Find where the given text appears and provide that cell's center as (X, Y) coordinate. 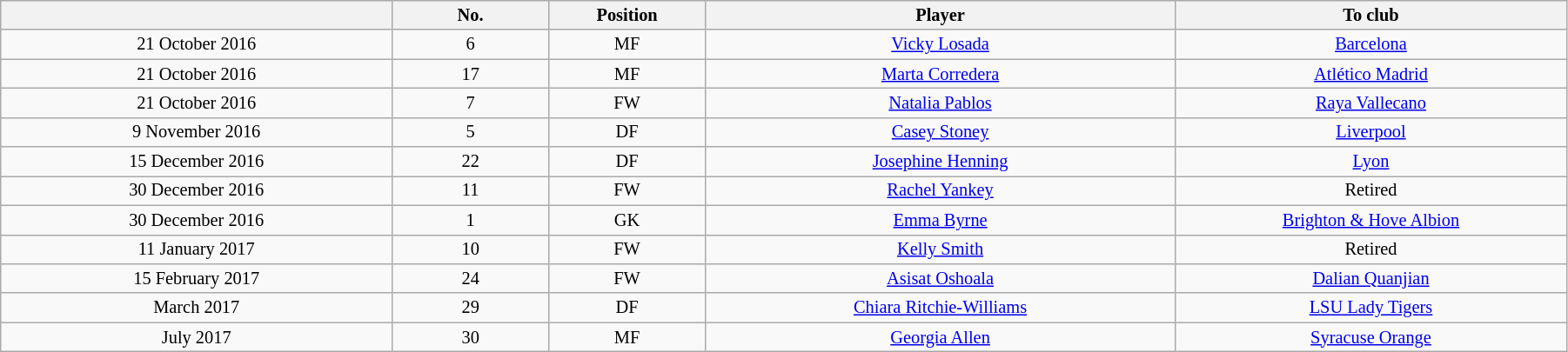
Georgia Allen (941, 337)
30 (471, 337)
Emma Byrne (941, 220)
To club (1371, 15)
July 2017 (197, 337)
Player (941, 15)
Barcelona (1371, 44)
15 February 2017 (197, 278)
Kelly Smith (941, 249)
Syracuse Orange (1371, 337)
7 (471, 103)
Liverpool (1371, 132)
10 (471, 249)
24 (471, 278)
29 (471, 308)
No. (471, 15)
5 (471, 132)
Josephine Henning (941, 162)
Asisat Oshoala (941, 278)
22 (471, 162)
GK (627, 220)
Dalian Quanjian (1371, 278)
Brighton & Hove Albion (1371, 220)
Atlético Madrid (1371, 74)
Lyon (1371, 162)
Chiara Ritchie-Williams (941, 308)
March 2017 (197, 308)
Position (627, 15)
Raya Vallecano (1371, 103)
11 January 2017 (197, 249)
Rachel Yankey (941, 190)
Casey Stoney (941, 132)
15 December 2016 (197, 162)
17 (471, 74)
Marta Corredera (941, 74)
Vicky Losada (941, 44)
6 (471, 44)
Natalia Pablos (941, 103)
1 (471, 220)
11 (471, 190)
9 November 2016 (197, 132)
LSU Lady Tigers (1371, 308)
